Find where the given text appears and provide that cell's center as (x, y) coordinate. 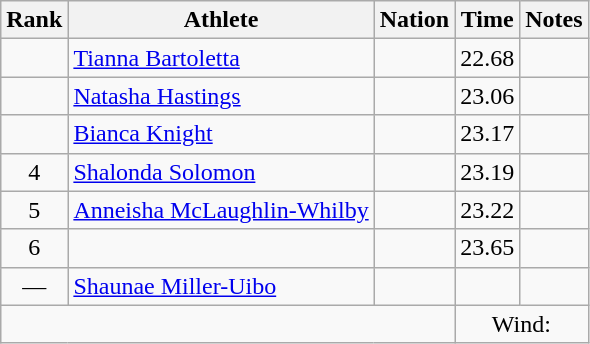
Bianca Knight (221, 134)
23.06 (488, 96)
Nation (414, 20)
Rank (34, 20)
Tianna Bartoletta (221, 58)
Notes (554, 20)
Athlete (221, 20)
6 (34, 248)
23.65 (488, 248)
Shalonda Solomon (221, 172)
5 (34, 210)
Shaunae Miller-Uibo (221, 286)
Natasha Hastings (221, 96)
23.19 (488, 172)
Anneisha McLaughlin-Whilby (221, 210)
Time (488, 20)
22.68 (488, 58)
23.22 (488, 210)
— (34, 286)
4 (34, 172)
Wind: (522, 324)
23.17 (488, 134)
